Return [X, Y] of the center of cell containing provided text 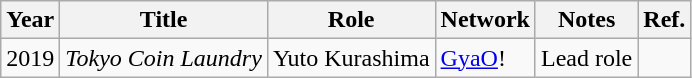
GyaO! [485, 58]
Ref. [664, 20]
Tokyo Coin Laundry [164, 58]
Notes [586, 20]
Year [30, 20]
Yuto Kurashima [351, 58]
Lead role [586, 58]
Network [485, 20]
2019 [30, 58]
Title [164, 20]
Role [351, 20]
